Return the [X, Y] coordinate for the center point of the cell that contains the specified text.  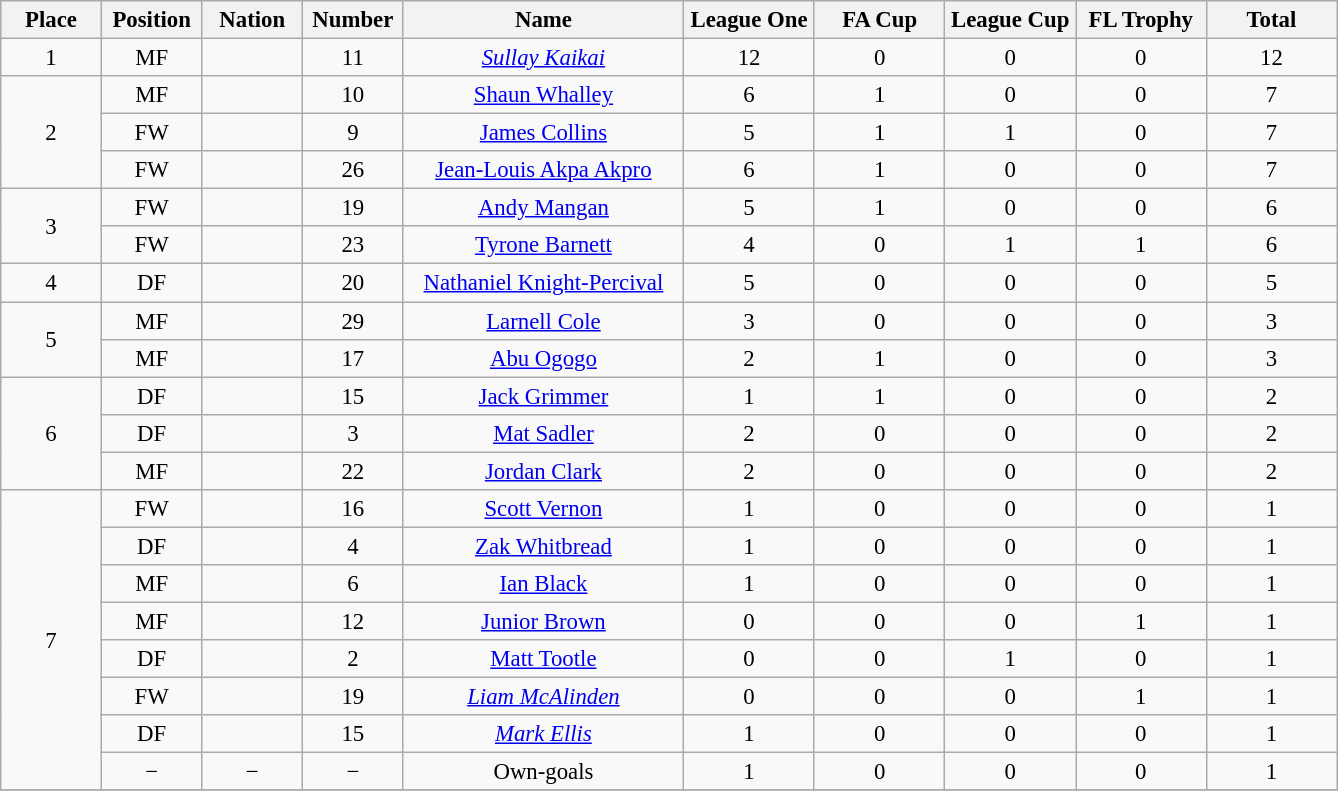
Zak Whitbread [544, 546]
23 [354, 245]
Place [52, 20]
11 [354, 58]
Ian Black [544, 584]
FL Trophy [1142, 20]
Mark Ellis [544, 734]
Andy Mangan [544, 208]
Shaun Whalley [544, 95]
10 [354, 95]
League Cup [1010, 20]
Own-goals [544, 772]
Matt Tootle [544, 659]
20 [354, 283]
Position [152, 20]
Larnell Cole [544, 321]
Number [354, 20]
22 [354, 471]
James Collins [544, 133]
Abu Ogogo [544, 358]
16 [354, 509]
League One [750, 20]
Nathaniel Knight-Percival [544, 283]
Nation [252, 20]
Liam McAlinden [544, 697]
Jack Grimmer [544, 396]
29 [354, 321]
Name [544, 20]
9 [354, 133]
26 [354, 170]
Scott Vernon [544, 509]
FA Cup [880, 20]
Junior Brown [544, 621]
Sullay Kaikai [544, 58]
Jean-Louis Akpa Akpro [544, 170]
Tyrone Barnett [544, 245]
17 [354, 358]
Total [1272, 20]
Mat Sadler [544, 433]
Jordan Clark [544, 471]
